Identify which cell holds the provided text, then report its (X, Y) central coordinate. 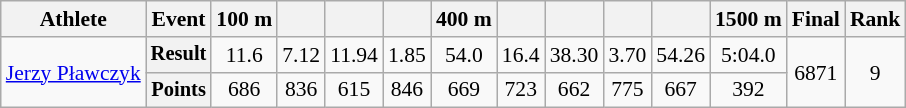
392 (748, 90)
9 (876, 72)
54.0 (464, 55)
54.26 (680, 55)
615 (354, 90)
Event (179, 19)
38.30 (574, 55)
16.4 (521, 55)
6871 (816, 72)
Athlete (74, 19)
775 (627, 90)
Jerzy Pławczyk (74, 72)
Rank (876, 19)
Final (816, 19)
Points (179, 90)
1500 m (748, 19)
11.94 (354, 55)
846 (407, 90)
1.85 (407, 55)
11.6 (244, 55)
669 (464, 90)
836 (301, 90)
Result (179, 55)
723 (521, 90)
7.12 (301, 55)
686 (244, 90)
100 m (244, 19)
400 m (464, 19)
667 (680, 90)
3.70 (627, 55)
662 (574, 90)
5:04.0 (748, 55)
